Return the [x, y] coordinate for the center point of the cell that contains the specified text.  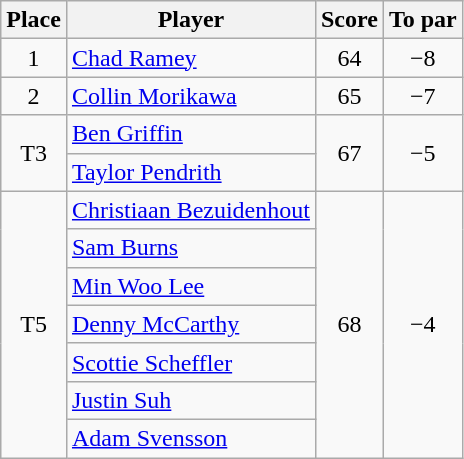
Player [190, 20]
−8 [422, 58]
Taylor Pendrith [190, 172]
2 [34, 96]
Min Woo Lee [190, 286]
−5 [422, 153]
Ben Griffin [190, 134]
Adam Svensson [190, 438]
67 [349, 153]
T5 [34, 324]
Chad Ramey [190, 58]
Sam Burns [190, 248]
To par [422, 20]
Score [349, 20]
Scottie Scheffler [190, 362]
Collin Morikawa [190, 96]
Denny McCarthy [190, 324]
Christiaan Bezuidenhout [190, 210]
1 [34, 58]
68 [349, 324]
−4 [422, 324]
64 [349, 58]
T3 [34, 153]
Justin Suh [190, 400]
Place [34, 20]
65 [349, 96]
−7 [422, 96]
